Find where the given text appears and provide that cell's center as [X, Y] coordinate. 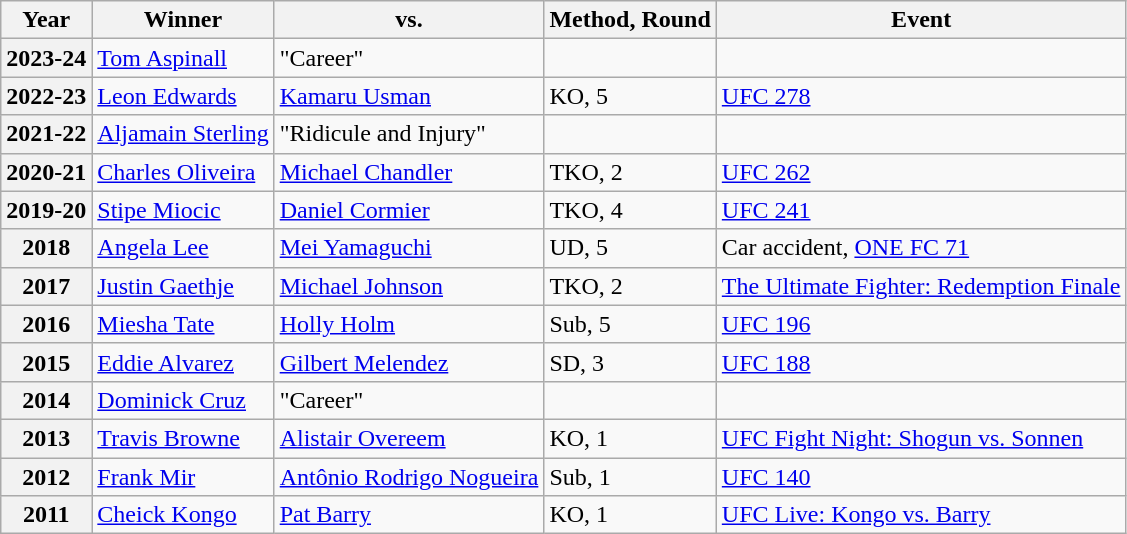
2014 [46, 400]
2018 [46, 248]
UFC Live: Kongo vs. Barry [921, 515]
2019-20 [46, 210]
Kamaru Usman [409, 96]
2022-23 [46, 96]
Aljamain Sterling [183, 134]
The Ultimate Fighter: Redemption Finale [921, 286]
KO, 5 [630, 96]
Winner [183, 20]
2023-24 [46, 58]
Alistair Overeem [409, 438]
TKO, 4 [630, 210]
UD, 5 [630, 248]
2017 [46, 286]
2013 [46, 438]
Tom Aspinall [183, 58]
Miesha Tate [183, 324]
UFC 278 [921, 96]
UFC 140 [921, 477]
Mei Yamaguchi [409, 248]
Frank Mir [183, 477]
2021-22 [46, 134]
Year [46, 20]
UFC 188 [921, 362]
2020-21 [46, 172]
2011 [46, 515]
Michael Chandler [409, 172]
Leon Edwards [183, 96]
Angela Lee [183, 248]
Justin Gaethje [183, 286]
Eddie Alvarez [183, 362]
2016 [46, 324]
Sub, 5 [630, 324]
Car accident, ONE FC 71 [921, 248]
Antônio Rodrigo Nogueira [409, 477]
Travis Browne [183, 438]
SD, 3 [630, 362]
Daniel Cormier [409, 210]
UFC 241 [921, 210]
Method, Round [630, 20]
Charles Oliveira [183, 172]
Michael Johnson [409, 286]
Sub, 1 [630, 477]
Dominick Cruz [183, 400]
"Ridicule and Injury" [409, 134]
vs. [409, 20]
Holly Holm [409, 324]
Pat Barry [409, 515]
Event [921, 20]
Gilbert Melendez [409, 362]
Stipe Miocic [183, 210]
UFC 262 [921, 172]
2012 [46, 477]
2015 [46, 362]
Cheick Kongo [183, 515]
UFC 196 [921, 324]
UFC Fight Night: Shogun vs. Sonnen [921, 438]
